Extract the [X, Y] coordinate from the center of the cell holding the provided text.  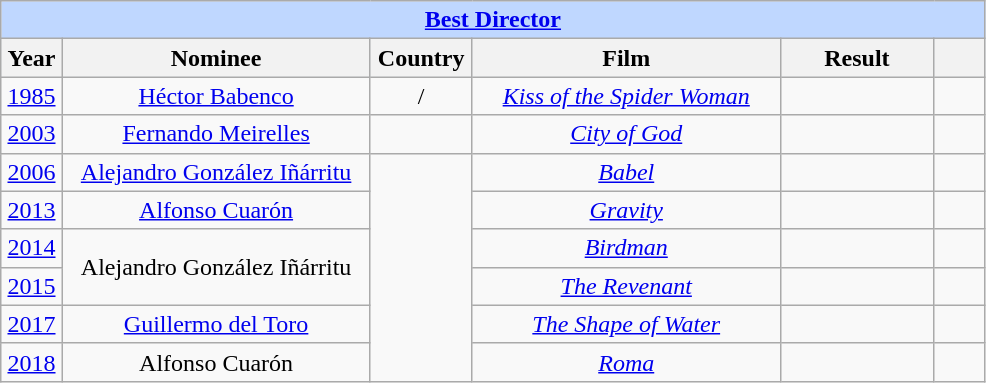
2006 [32, 172]
The Shape of Water [626, 324]
/ [422, 96]
Result [857, 58]
2003 [32, 134]
Year [32, 58]
Nominee [216, 58]
The Revenant [626, 286]
2015 [32, 286]
Film [626, 58]
2014 [32, 248]
City of God [626, 134]
2013 [32, 210]
Guillermo del Toro [216, 324]
Fernando Meirelles [216, 134]
1985 [32, 96]
Gravity [626, 210]
Country [422, 58]
Kiss of the Spider Woman [626, 96]
Babel [626, 172]
2017 [32, 324]
Birdman [626, 248]
Best Director [493, 20]
Roma [626, 362]
2018 [32, 362]
Héctor Babenco [216, 96]
